For the text-containing cell, return its midpoint in (x, y) coordinate format. 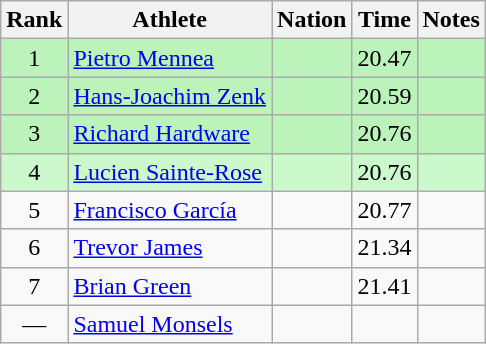
Nation (312, 20)
6 (34, 248)
Lucien Sainte-Rose (170, 172)
Rank (34, 20)
20.77 (384, 210)
2 (34, 96)
20.47 (384, 58)
3 (34, 134)
21.34 (384, 248)
— (34, 324)
1 (34, 58)
Francisco García (170, 210)
4 (34, 172)
Athlete (170, 20)
20.59 (384, 96)
Trevor James (170, 248)
21.41 (384, 286)
Richard Hardware (170, 134)
Hans-Joachim Zenk (170, 96)
Notes (451, 20)
Brian Green (170, 286)
Samuel Monsels (170, 324)
5 (34, 210)
7 (34, 286)
Pietro Mennea (170, 58)
Time (384, 20)
